Search for the cell housing the specified text and yield its (x, y) center coordinate. 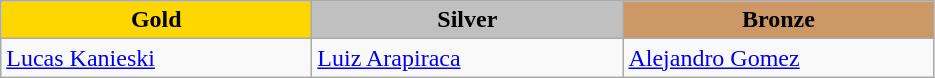
Bronze (778, 20)
Lucas Kanieski (156, 58)
Silver (468, 20)
Alejandro Gomez (778, 58)
Gold (156, 20)
Luiz Arapiraca (468, 58)
